Locate the cell with the specified text and output its [X, Y] center coordinate. 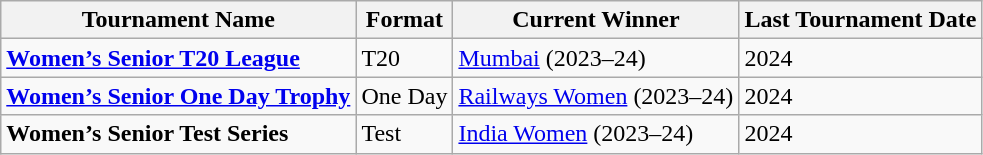
Current Winner [596, 20]
Women’s Senior T20 League [178, 58]
Last Tournament Date [860, 20]
Tournament Name [178, 20]
Women’s Senior One Day Trophy [178, 96]
Railways Women (2023–24) [596, 96]
One Day [404, 96]
Women’s Senior Test Series [178, 134]
Mumbai (2023–24) [596, 58]
India Women (2023–24) [596, 134]
Test [404, 134]
Format [404, 20]
T20 [404, 58]
